Identify which cell holds the provided text, then report its (X, Y) central coordinate. 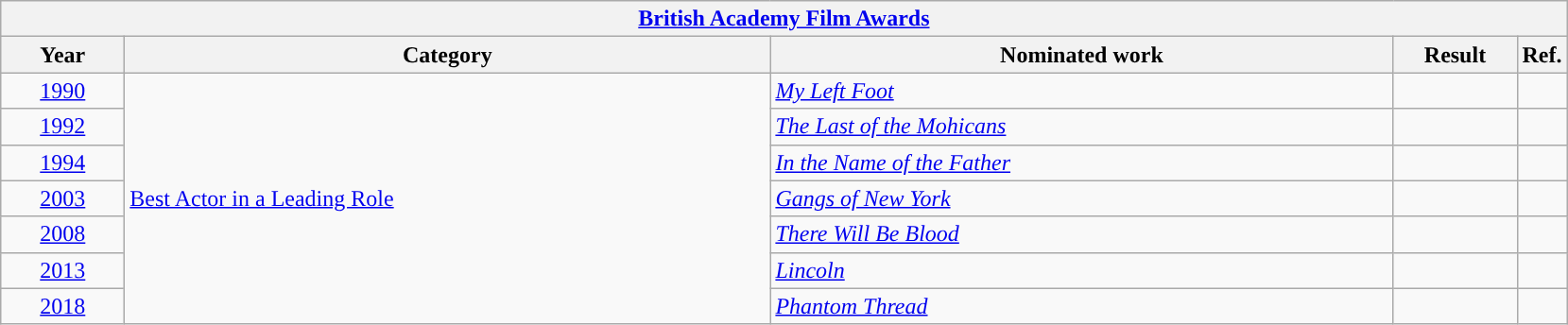
Gangs of New York (1081, 198)
The Last of the Mohicans (1081, 127)
Result (1456, 55)
2013 (62, 270)
Lincoln (1081, 270)
In the Name of the Father (1081, 162)
There Will Be Blood (1081, 234)
1994 (62, 162)
2018 (62, 306)
British Academy Film Awards (784, 19)
Ref. (1542, 55)
Nominated work (1081, 55)
1990 (62, 91)
Year (62, 55)
Best Actor in a Leading Role (448, 198)
2003 (62, 198)
2008 (62, 234)
My Left Foot (1081, 91)
1992 (62, 127)
Phantom Thread (1081, 306)
Category (448, 55)
